Identify which cell holds the provided text, then report its [x, y] central coordinate. 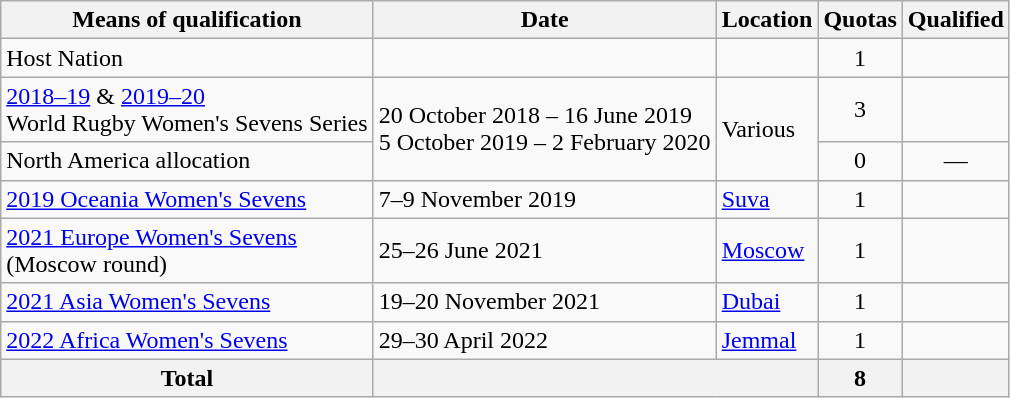
— [956, 161]
20 October 2018 – 16 June 20195 October 2019 – 2 February 2020 [544, 128]
8 [860, 378]
Quotas [860, 20]
7–9 November 2019 [544, 199]
2021 Europe Women's Sevens(Moscow round) [187, 250]
North America allocation [187, 161]
2018–19 & 2019–20World Rugby Women's Sevens Series [187, 110]
25–26 June 2021 [544, 250]
Date [544, 20]
Total [187, 378]
Suva [767, 199]
Location [767, 20]
Qualified [956, 20]
Dubai [767, 302]
2022 Africa Women's Sevens [187, 340]
2019 Oceania Women's Sevens [187, 199]
29–30 April 2022 [544, 340]
Moscow [767, 250]
Means of qualification [187, 20]
2021 Asia Women's Sevens [187, 302]
Jemmal [767, 340]
3 [860, 110]
19–20 November 2021 [544, 302]
0 [860, 161]
Host Nation [187, 58]
Various [767, 128]
